Scan for the cell matching the given text and deliver its (X, Y) coordinate at center. 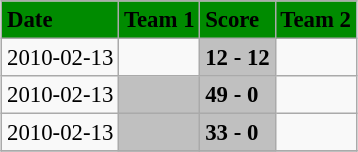
12 - 12 (238, 57)
Team 1 (160, 20)
Score (238, 20)
33 - 0 (238, 133)
Date (60, 20)
49 - 0 (238, 95)
Team 2 (316, 20)
